Detect which cell encompasses the target text, then output its (X, Y) center coordinate. 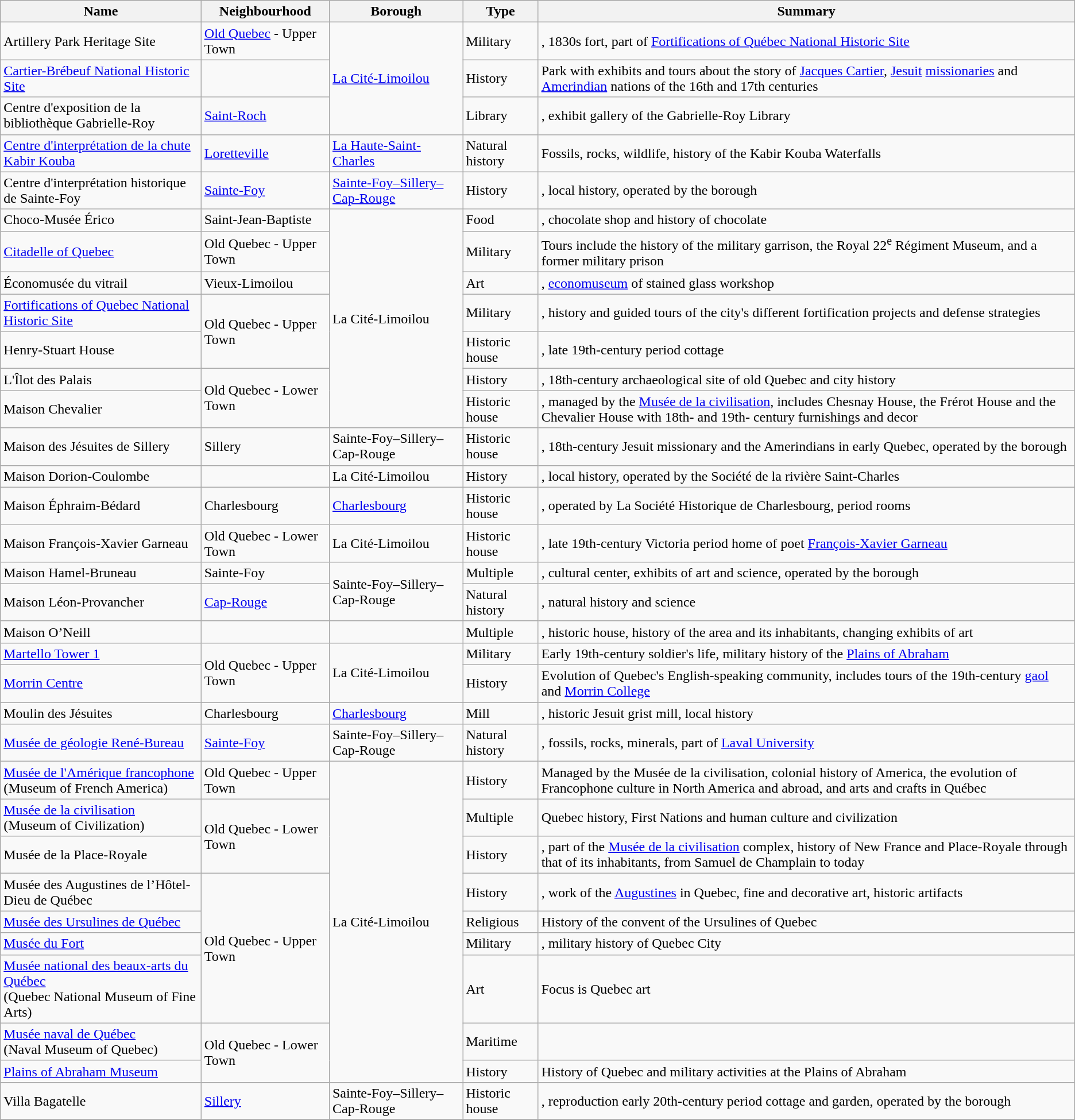
Cartier-Brébeuf National Historic Site (101, 78)
Saint-Jean-Baptiste (265, 220)
Evolution of Quebec's English-speaking community, includes tours of the 19th-century gaol and Morrin College (806, 683)
Borough (396, 11)
Musée national des beaux-arts du Québec (Quebec National Museum of Fine Arts) (101, 989)
Économusée du vitrail (101, 283)
Focus is Quebec art (806, 989)
History of Quebec and military activities at the Plains of Abraham (806, 1071)
Plains of Abraham Museum (101, 1071)
Religious (501, 922)
, late 19th-century period cottage (806, 350)
Citadelle of Quebec (101, 252)
Loretteville (265, 153)
, cultural center, exhibits of art and science, operated by the borough (806, 573)
Henry-Stuart House (101, 350)
Musée naval de Québec (Naval Museum of Quebec) (101, 1042)
Musée de la civilisation (Museum of Civilization) (101, 818)
, local history, operated by the borough (806, 191)
, late 19th-century Victoria period home of poet François-Xavier Garneau (806, 543)
Moulin des Jésuites (101, 713)
Maritime (501, 1042)
Maison des Jésuites de Sillery (101, 447)
, military history of Quebec City (806, 944)
, reproduction early 20th-century period cottage and garden, operated by the borough (806, 1100)
Musée de géologie René-Bureau (101, 743)
Centre d'exposition de la bibliothèque Gabrielle-Roy (101, 116)
, historic Jesuit grist mill, local history (806, 713)
Fortifications of Quebec National Historic Site (101, 312)
Centre d'interprétation de la chute Kabir Kouba (101, 153)
, history and guided tours of the city's different fortification projects and defense strategies (806, 312)
Artillery Park Heritage Site (101, 41)
, historic house, history of the area and its inhabitants, changing exhibits of art (806, 632)
Maison Léon-Provancher (101, 602)
Food (501, 220)
Villa Bagatelle (101, 1100)
, exhibit gallery of the Gabrielle-Roy Library (806, 116)
, local history, operated by the Société de la rivière Saint-Charles (806, 476)
, operated by La Société Historique de Charlesbourg, period rooms (806, 505)
La Haute-Saint-Charles (396, 153)
, 18th-century Jesuit missionary and the Amerindians in early Quebec, operated by the borough (806, 447)
Maison François-Xavier Garneau (101, 543)
Fossils, rocks, wildlife, history of the Kabir Kouba Waterfalls (806, 153)
, 1830s fort, part of Fortifications of Québec National Historic Site (806, 41)
Early 19th-century soldier's life, military history of the Plains of Abraham (806, 654)
, work of the Augustines in Quebec, fine and decorative art, historic artifacts (806, 893)
Centre d'interprétation historique de Sainte-Foy (101, 191)
Vieux-Limoilou (265, 283)
Type (501, 11)
Maison Chevalier (101, 409)
Summary (806, 11)
Musée de la Place-Royale (101, 855)
Choco-Musée Érico (101, 220)
Musée des Ursulines de Québec (101, 922)
, economuseum of stained glass workshop (806, 283)
Mill (501, 713)
Martello Tower 1 (101, 654)
L'Îlot des Palais (101, 380)
Maison O’Neill (101, 632)
, natural history and science (806, 602)
Tours include the history of the military garrison, the Royal 22e Régiment Museum, and a former military prison (806, 252)
Morrin Centre (101, 683)
Quebec history, First Nations and human culture and civilization (806, 818)
Maison Hamel-Bruneau (101, 573)
Maison Éphraim-Bédard (101, 505)
Musée du Fort (101, 944)
, fossils, rocks, minerals, part of Laval University (806, 743)
, chocolate shop and history of chocolate (806, 220)
, 18th-century archaeological site of old Quebec and city history (806, 380)
Maison Dorion-Coulombe (101, 476)
History of the convent of the Ursulines of Quebec (806, 922)
Saint-Roch (265, 116)
Neighbourhood (265, 11)
Musée de l'Amérique francophone (Museum of French America) (101, 780)
Library (501, 116)
Park with exhibits and tours about the story of Jacques Cartier, Jesuit missionaries and Amerindian nations of the 16th and 17th centuries (806, 78)
Cap-Rouge (265, 602)
Musée des Augustines de l’Hôtel-Dieu de Québec (101, 893)
Name (101, 11)
